Identify which cell holds the provided text, then report its [X, Y] central coordinate. 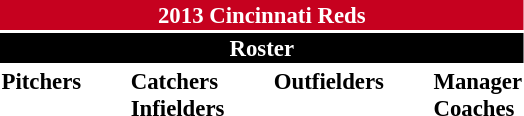
2013 Cincinnati Reds [262, 15]
Roster [262, 48]
